Extract the (x, y) coordinate from the center of the cell holding the provided text.  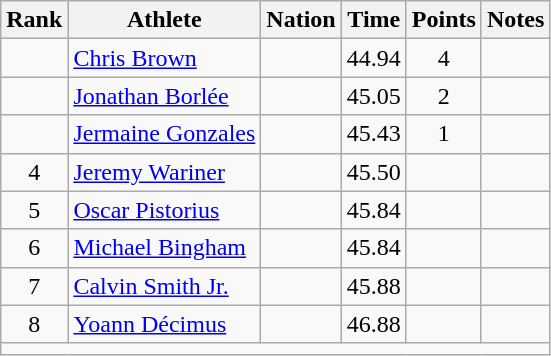
Oscar Pistorius (164, 210)
Chris Brown (164, 58)
2 (444, 96)
45.43 (374, 134)
Yoann Décimus (164, 324)
45.88 (374, 286)
1 (444, 134)
45.50 (374, 172)
Rank (34, 20)
Jonathan Borlée (164, 96)
Michael Bingham (164, 248)
46.88 (374, 324)
Points (444, 20)
Jermaine Gonzales (164, 134)
5 (34, 210)
Athlete (164, 20)
Time (374, 20)
45.05 (374, 96)
Jeremy Wariner (164, 172)
44.94 (374, 58)
Notes (515, 20)
Calvin Smith Jr. (164, 286)
8 (34, 324)
6 (34, 248)
7 (34, 286)
Nation (301, 20)
